Detect which cell encompasses the target text, then output its (X, Y) center coordinate. 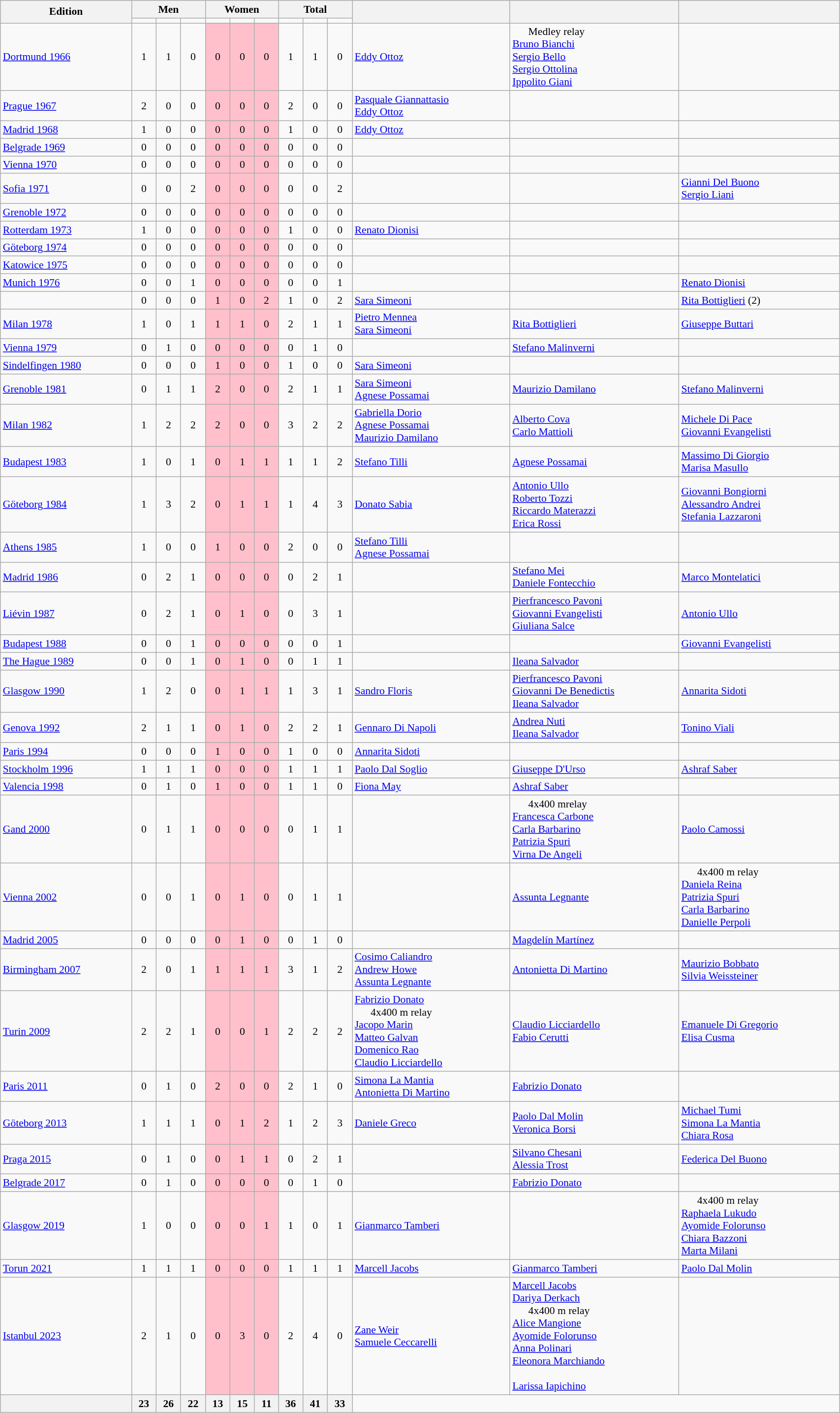
Genova 1992 (66, 728)
Paolo Dal MolinVeronica Borsi (594, 1123)
Assunta Legnante (594, 897)
Katowice 1975 (66, 265)
Massimo Di GiorgioMarisa Masullo (759, 462)
Gabriella DorioAgnese PossamaiMaurizio Damilano (431, 425)
Dortmund 1966 (66, 57)
Madrid 1986 (66, 577)
Rita Bottiglieri (594, 324)
Budapest 1988 (66, 644)
Sindelfingen 1980 (66, 365)
Gianni Del BuonoSergio Liani (759, 189)
Glasgow 2019 (66, 1226)
36 (291, 1404)
Antonio Ullo (759, 613)
Antonio UlloRoberto TozziRiccardo MaterazziErica Rossi (594, 505)
Paolo Dal Molin (759, 1268)
Gennaro Di Napoli (431, 728)
Emanuele Di GregorioElisa Cusma (759, 1031)
Milan 1982 (66, 425)
Donato Sabia (431, 505)
Sara SimeoniAgnese Possamai (431, 389)
Gand 2000 (66, 830)
Paris 2011 (66, 1086)
Vienna 1979 (66, 348)
26 (168, 1404)
Antonietta Di Martino (594, 970)
Madrid 2005 (66, 940)
Prague 1967 (66, 106)
Milan 1978 (66, 324)
Sandro Floris (431, 691)
Giuseppe D'Urso (594, 769)
33 (340, 1404)
Giuseppe Buttari (759, 324)
Tonino Viali (759, 728)
Rotterdam 1973 (66, 230)
23 (144, 1404)
22 (193, 1404)
Birmingham 2007 (66, 970)
Göteborg 1984 (66, 505)
Pierfrancesco PavoniGiovanni De BenedictisIleana Salvador (594, 691)
Stefano TilliAgnese Possamai (431, 547)
Women (242, 9)
The Hague 1989 (66, 661)
Men (168, 9)
Fabrizio Donato 4x400 m relayJacopo MarinMatteo GalvanDomenico RaoClaudio Licciardello (431, 1031)
Silvano ChesaniAlessia Trost (594, 1159)
4x400 m relayDaniela ReinaPatrizia SpuriCarla BarbarinoDanielle Perpoli (759, 897)
Claudio LicciardelloFabio Cerutti (594, 1031)
Pietro MenneaSara Simeoni (431, 324)
Marco Montelatici (759, 577)
Paris 1994 (66, 752)
4x400 mrelayFrancesca CarboneCarla BarbarinoPatrizia SpuriVirna De Angeli (594, 830)
Daniele Greco (431, 1123)
Giovanni Evangelisti (759, 644)
Stockholm 1996 (66, 769)
Fiona May (431, 787)
Federica Del Buono (759, 1159)
Total (315, 9)
Alberto CovaCarlo Mattioli (594, 425)
Medley relayBruno BianchiSergio BelloSergio OttolinaIppolito Giani (594, 57)
Agnese Possamai (594, 462)
13 (218, 1404)
Paolo Camossi (759, 830)
Zane WeirSamuele Ceccarelli (431, 1336)
Madrid 1968 (66, 130)
4x400 m relayRaphaela LukudoAyomide FolorunsoChiara BazzoniMarta Milani (759, 1226)
Sofia 1971 (66, 189)
Vienna 2002 (66, 897)
Marcell JacobsDariya Derkach 4x400 m relayAlice MangioneAyomide FolorunsoAnna PolinariEleonora MarchiandoLarissa Iapichino (594, 1336)
Maurizio Damilano (594, 389)
Marcell Jacobs (431, 1268)
Göteborg 2013 (66, 1123)
Belgrade 1969 (66, 147)
Magdelín Martínez (594, 940)
11 (266, 1404)
Athens 1985 (66, 547)
Munich 1976 (66, 283)
Budapest 1983 (66, 462)
Andrea NutiIleana Salvador (594, 728)
Vienna 1970 (66, 165)
Pierfrancesco PavoniGiovanni EvangelistiGiuliana Salce (594, 613)
Giovanni BongiorniAlessandro AndreiStefania Lazzaroni (759, 505)
Glasgow 1990 (66, 691)
Istanbul 2023 (66, 1336)
Stefano Tilli (431, 462)
Michele Di PaceGiovanni Evangelisti (759, 425)
Maurizio BobbatoSilvia Weissteiner (759, 970)
Torun 2021 (66, 1268)
Valencia 1998 (66, 787)
Simona La MantiaAntonietta Di Martino (431, 1086)
Göteborg 1974 (66, 248)
Praga 2015 (66, 1159)
Liévin 1987 (66, 613)
Turin 2009 (66, 1031)
Grenoble 1972 (66, 213)
Cosimo CaliandroAndrew HoweAssunta Legnante (431, 970)
Paolo Dal Soglio (431, 769)
Grenoble 1981 (66, 389)
Ileana Salvador (594, 661)
Stefano MeiDaniele Fontecchio (594, 577)
Belgrade 2017 (66, 1183)
Pasquale GiannattasioEddy Ottoz (431, 106)
15 (242, 1404)
Michael TumiSimona La MantiaChiara Rosa (759, 1123)
Edition (66, 12)
Rita Bottiglieri (2) (759, 300)
41 (315, 1404)
